For the text-containing cell, return its midpoint in [X, Y] coordinate format. 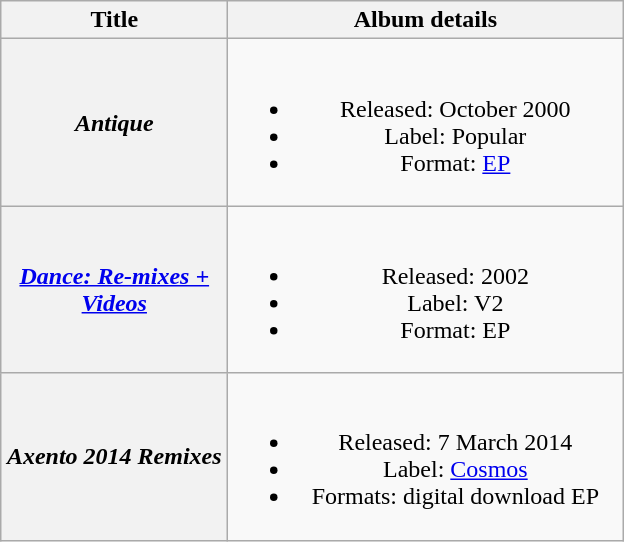
Released: 2002Label: V2Format: EP [426, 290]
Axento 2014 Remixes [114, 456]
Antique [114, 122]
Released: 7 March 2014Label: CosmosFormats: digital download EP [426, 456]
Album details [426, 20]
Dance: Re-mixes + Videos [114, 290]
Title [114, 20]
Released: October 2000Label: PopularFormat: EP [426, 122]
